Return (x, y) of the center of cell containing provided text 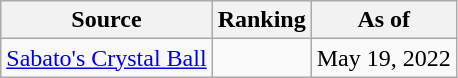
As of (384, 20)
May 19, 2022 (384, 58)
Ranking (262, 20)
Sabato's Crystal Ball (106, 58)
Source (106, 20)
